Scan for the cell matching the given text and deliver its (X, Y) coordinate at center. 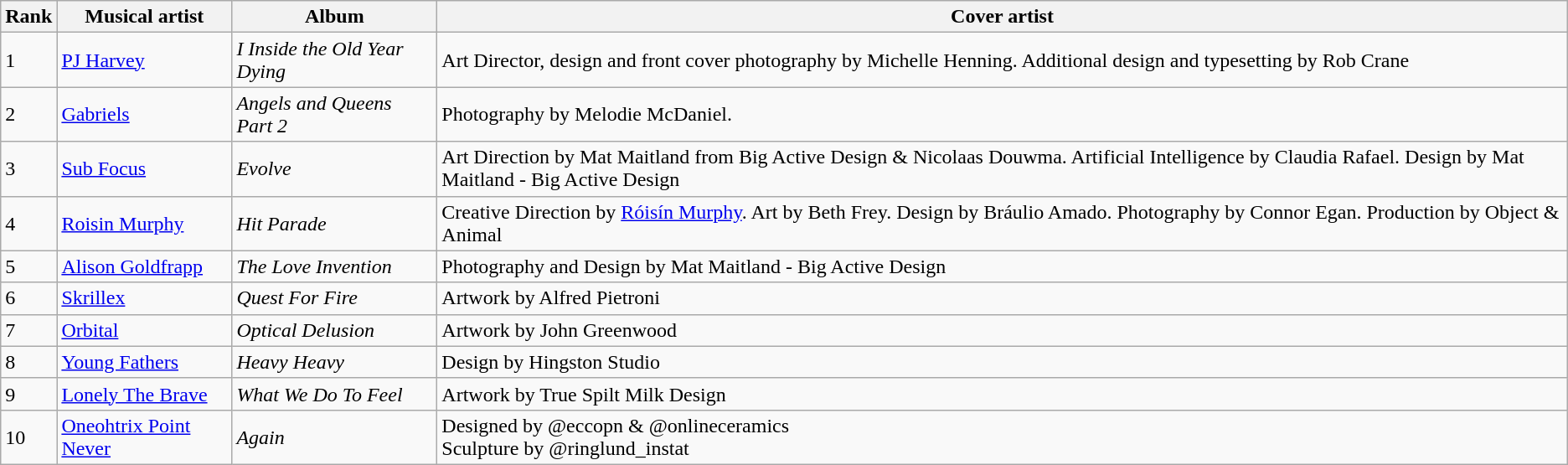
Musical artist (144, 17)
Artwork by John Greenwood (1002, 330)
2 (28, 114)
Gabriels (144, 114)
5 (28, 266)
3 (28, 169)
Album (335, 17)
6 (28, 298)
4 (28, 223)
Photography by Melodie McDaniel. (1002, 114)
Alison Goldfrapp (144, 266)
Quest For Fire (335, 298)
Roisin Murphy (144, 223)
Heavy Heavy (335, 362)
Art Director, design and front cover photography by Michelle Henning. Additional design and typesetting by Rob Crane (1002, 60)
10 (28, 437)
Young Fathers (144, 362)
Design by Hingston Studio (1002, 362)
Optical Delusion (335, 330)
Sub Focus (144, 169)
I Inside the Old Year Dying (335, 60)
PJ Harvey (144, 60)
Evolve (335, 169)
Orbital (144, 330)
9 (28, 394)
The Love Invention (335, 266)
Hit Parade (335, 223)
Cover artist (1002, 17)
Angels and Queens Part 2 (335, 114)
Again (335, 437)
Photography and Design by Mat Maitland - Big Active Design (1002, 266)
Lonely The Brave (144, 394)
Designed by @eccopn & @onlineceramicsSculpture by @ringlund_instat (1002, 437)
Rank (28, 17)
Skrillex (144, 298)
Artwork by True Spilt Milk Design (1002, 394)
8 (28, 362)
Creative Direction by Róisín Murphy. Art by Beth Frey. Design by Bráulio Amado. Photography by Connor Egan. Production by Object & Animal (1002, 223)
Oneohtrix Point Never (144, 437)
Artwork by Alfred Pietroni (1002, 298)
What We Do To Feel (335, 394)
7 (28, 330)
1 (28, 60)
